Determine the (X, Y) coordinate at the center of the cell enclosing the given text.  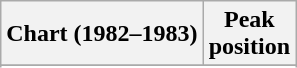
Peak position (249, 34)
Chart (1982–1983) (102, 34)
